Output the (x, y) coordinate of the center of the cell containing the given text.  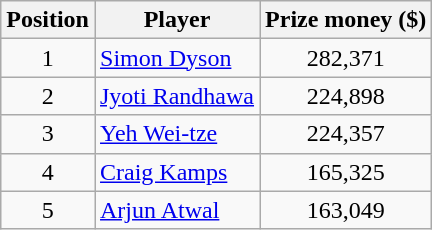
2 (48, 96)
4 (48, 172)
Yeh Wei-tze (176, 134)
Position (48, 20)
165,325 (346, 172)
282,371 (346, 58)
163,049 (346, 210)
224,357 (346, 134)
5 (48, 210)
Jyoti Randhawa (176, 96)
Simon Dyson (176, 58)
1 (48, 58)
Player (176, 20)
Craig Kamps (176, 172)
224,898 (346, 96)
Arjun Atwal (176, 210)
Prize money ($) (346, 20)
3 (48, 134)
